Find where the given text appears and provide that cell's center as (x, y) coordinate. 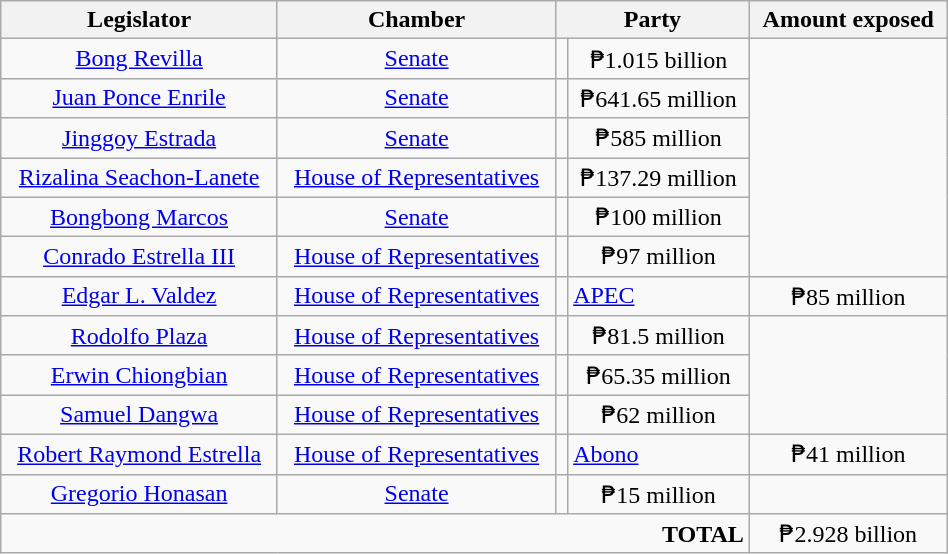
₱15 million (659, 494)
Bongbong Marcos (140, 217)
Erwin Chiongbian (140, 375)
Edgar L. Valdez (140, 296)
₱97 million (659, 257)
Conrado Estrella III (140, 257)
Legislator (140, 20)
Gregorio Honasan (140, 494)
Amount exposed (848, 20)
₱62 million (659, 415)
Chamber (416, 20)
₱2.928 billion (848, 534)
Jinggoy Estrada (140, 138)
₱41 million (848, 454)
₱585 million (659, 138)
APEC (659, 296)
TOTAL (376, 534)
₱100 million (659, 217)
Samuel Dangwa (140, 415)
Party (653, 20)
₱65.35 million (659, 375)
₱137.29 million (659, 178)
₱85 million (848, 296)
Robert Raymond Estrella (140, 454)
Bong Revilla (140, 59)
₱641.65 million (659, 98)
Juan Ponce Enrile (140, 98)
₱1.015 billion (659, 59)
Abono (659, 454)
₱81.5 million (659, 336)
Rodolfo Plaza (140, 336)
Rizalina Seachon-Lanete (140, 178)
